Determine the (X, Y) coordinate at the center of the cell enclosing the given text.  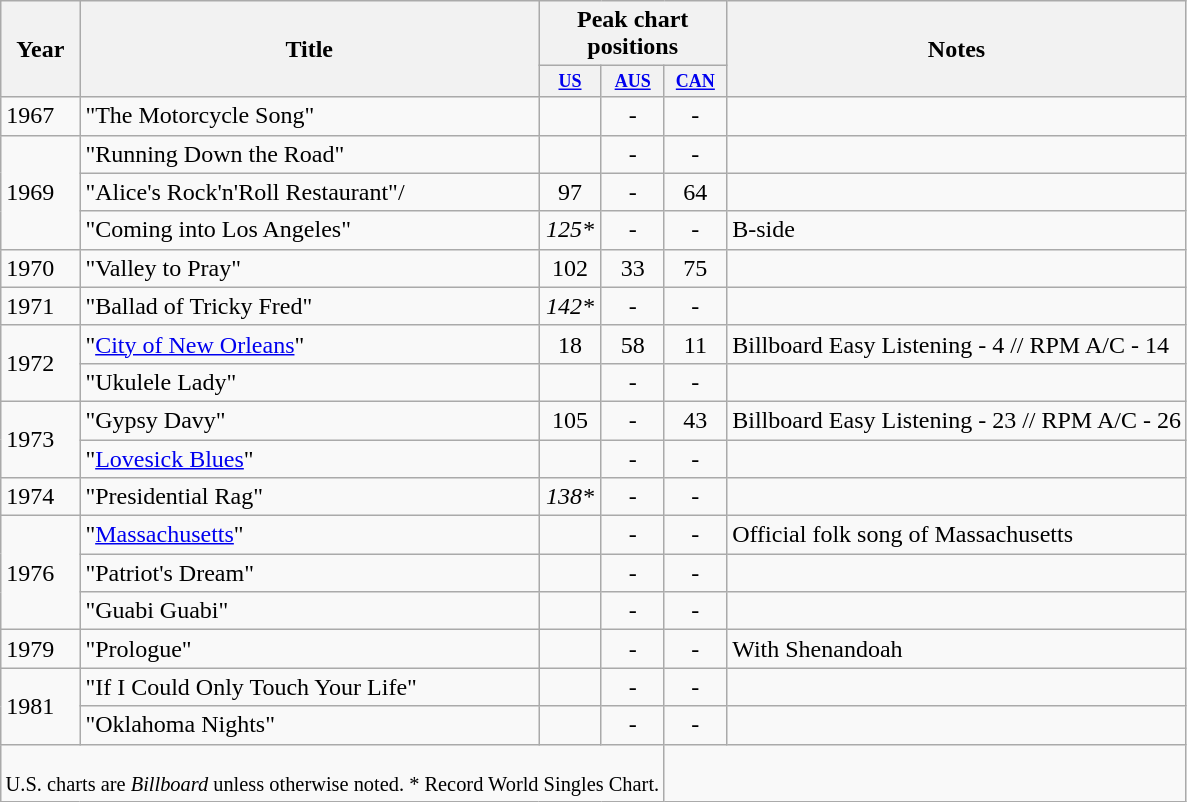
1969 (40, 192)
1973 (40, 439)
1972 (40, 363)
"Gypsy Davy" (310, 420)
"Valley to Pray" (310, 268)
"City of New Orleans" (310, 344)
33 (632, 268)
U.S. charts are Billboard unless otherwise noted. * Record World Singles Chart. (332, 773)
"Ballad of Tricky Fred" (310, 306)
105 (570, 420)
"Oklahoma Nights" (310, 725)
18 (570, 344)
11 (696, 344)
"Alice's Rock'n'Roll Restaurant"/ (310, 192)
Notes (957, 49)
1979 (40, 649)
"Prologue" (310, 649)
"Patriot's Dream" (310, 573)
1970 (40, 268)
Peak chart positions (633, 34)
Billboard Easy Listening - 23 // RPM A/C - 26 (957, 420)
1974 (40, 497)
58 (632, 344)
1971 (40, 306)
US (570, 82)
"Coming into Los Angeles" (310, 230)
1981 (40, 706)
"Running Down the Road" (310, 154)
"Ukulele Lady" (310, 382)
97 (570, 192)
Title (310, 49)
Billboard Easy Listening - 4 // RPM A/C - 14 (957, 344)
"Lovesick Blues" (310, 459)
1967 (40, 116)
With Shenandoah (957, 649)
Official folk song of Massachusetts (957, 535)
64 (696, 192)
"Massachusetts" (310, 535)
Year (40, 49)
"Guabi Guabi" (310, 611)
"Presidential Rag" (310, 497)
CAN (696, 82)
"The Motorcycle Song" (310, 116)
43 (696, 420)
142* (570, 306)
102 (570, 268)
B-side (957, 230)
138* (570, 497)
75 (696, 268)
1976 (40, 573)
125* (570, 230)
"If I Could Only Touch Your Life" (310, 687)
AUS (632, 82)
